Search for the cell housing the specified text and yield its (X, Y) center coordinate. 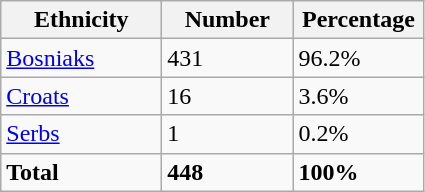
Number (228, 20)
Total (82, 172)
Croats (82, 96)
Percentage (358, 20)
16 (228, 96)
0.2% (358, 134)
3.6% (358, 96)
100% (358, 172)
Bosniaks (82, 58)
Serbs (82, 134)
Ethnicity (82, 20)
96.2% (358, 58)
1 (228, 134)
448 (228, 172)
431 (228, 58)
